Determine the [X, Y] coordinate at the center of the cell enclosing the given text.  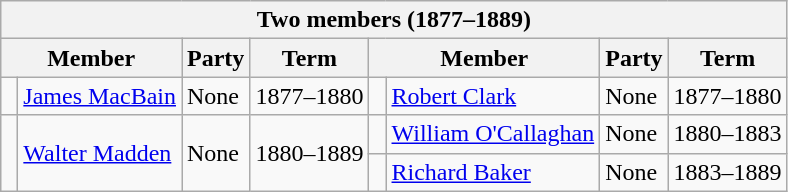
Walter Madden [100, 153]
Two members (1877–1889) [394, 20]
1880–1883 [728, 134]
James MacBain [100, 96]
1880–1889 [310, 153]
Robert Clark [493, 96]
1883–1889 [728, 172]
William O'Callaghan [493, 134]
Richard Baker [493, 172]
